Pinpoint the cell where the given text exists, returning its (x, y) midpoint coordinate. 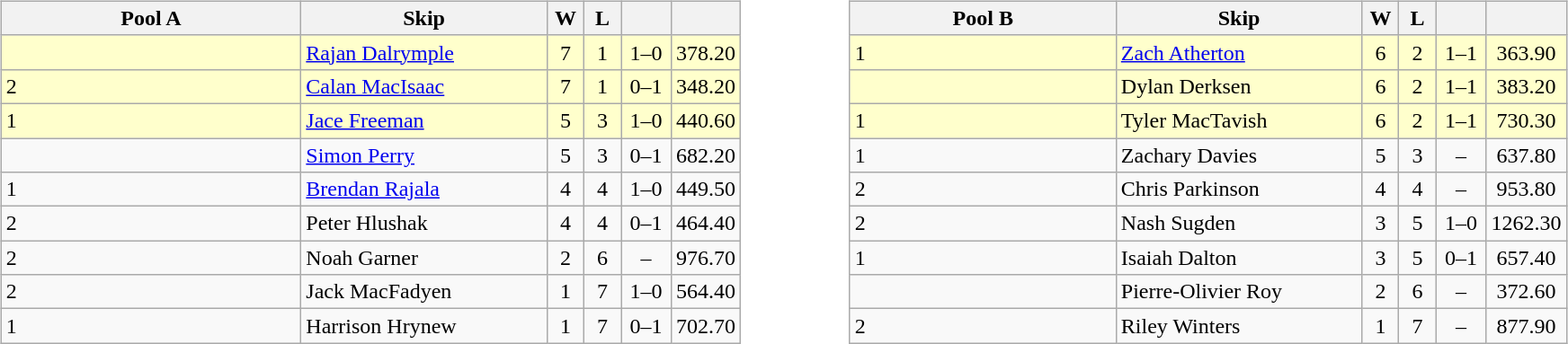
449.50 (707, 190)
976.70 (707, 258)
Isaiah Dalton (1239, 258)
Riley Winters (1239, 326)
464.40 (707, 224)
1262.30 (1527, 224)
Pool B (983, 18)
Dylan Derksen (1239, 86)
Jace Freeman (424, 120)
564.40 (707, 292)
383.20 (1527, 86)
Zachary Davies (1239, 155)
Chris Parkinson (1239, 190)
Peter Hlushak (424, 224)
Brendan Rajala (424, 190)
657.40 (1527, 258)
378.20 (707, 52)
Harrison Hrynew (424, 326)
348.20 (707, 86)
702.70 (707, 326)
Simon Perry (424, 155)
Calan MacIsaac (424, 86)
Pool A (151, 18)
953.80 (1527, 190)
637.80 (1527, 155)
Nash Sugden (1239, 224)
440.60 (707, 120)
Noah Garner (424, 258)
Zach Atherton (1239, 52)
730.30 (1527, 120)
363.90 (1527, 52)
Jack MacFadyen (424, 292)
Rajan Dalrymple (424, 52)
682.20 (707, 155)
372.60 (1527, 292)
Tyler MacTavish (1239, 120)
877.90 (1527, 326)
Pierre-Olivier Roy (1239, 292)
